For the text-containing cell, return its midpoint in [X, Y] coordinate format. 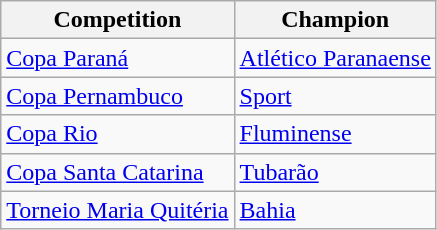
Torneio Maria Quitéria [118, 210]
Tubarão [335, 172]
Competition [118, 20]
Sport [335, 96]
Copa Pernambuco [118, 96]
Bahia [335, 210]
Champion [335, 20]
Copa Santa Catarina [118, 172]
Atlético Paranaense [335, 58]
Copa Rio [118, 134]
Fluminense [335, 134]
Copa Paraná [118, 58]
